Return the (x, y) coordinate for the center point of the cell that contains the specified text.  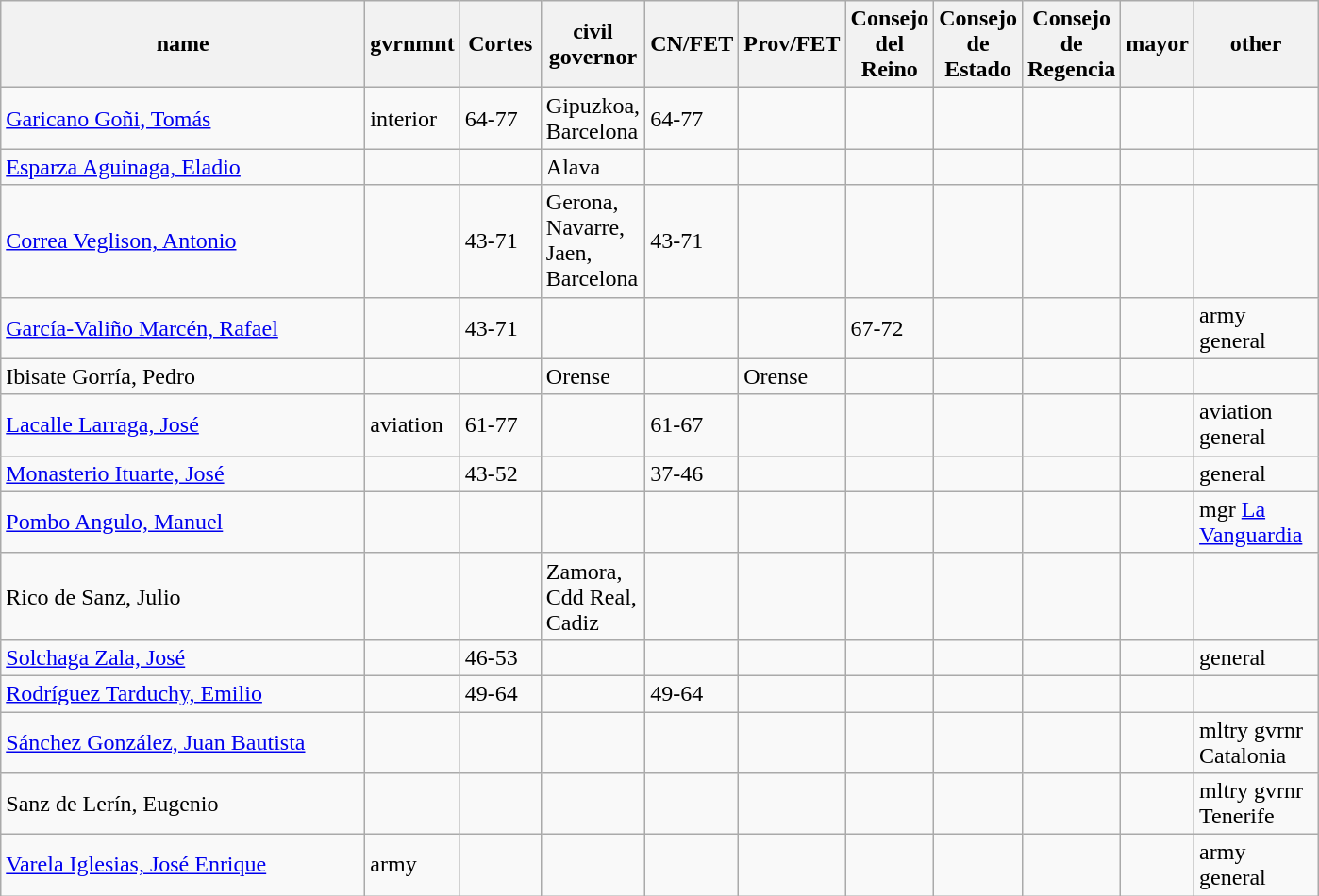
Gipuzkoa, Barcelona (593, 119)
Correa Veglison, Antonio (183, 241)
61-77 (500, 424)
67-72 (890, 328)
Cortes (500, 44)
Consejo de Regencia (1071, 44)
Esparza Aguinaga, Eladio (183, 167)
Zamora, Cdd Real, Cadiz (593, 596)
Varela Iglesias, José Enrique (183, 866)
Sánchez González, Juan Bautista (183, 741)
CN/FET (693, 44)
name (183, 44)
Garicano Goñi, Tomás (183, 119)
Lacalle Larraga, José (183, 424)
Prov/FET (793, 44)
mltry gvrnr Catalonia (1257, 741)
García-Valiño Marcén, Rafael (183, 328)
civil governor (593, 44)
43-52 (500, 473)
mayor (1158, 44)
Consejo de Estado (978, 44)
Alava (593, 167)
mgr La Vanguardia (1257, 523)
army (412, 866)
Solchaga Zala, José (183, 657)
Gerona, Navarre, Jaen, Barcelona (593, 241)
Pombo Angulo, Manuel (183, 523)
61-67 (693, 424)
other (1257, 44)
gvrnmnt (412, 44)
aviation general (1257, 424)
Monasterio Ituarte, José (183, 473)
37-46 (693, 473)
interior (412, 119)
Rico de Sanz, Julio (183, 596)
Rodríguez Tarduchy, Emilio (183, 693)
aviation (412, 424)
Ibisate Gorría, Pedro (183, 376)
mltry gvrnr Tenerife (1257, 804)
Consejo del Reino (890, 44)
Sanz de Lerín, Eugenio (183, 804)
46-53 (500, 657)
